Provide the (x, y) coordinate of the cell's center where the given text is located.  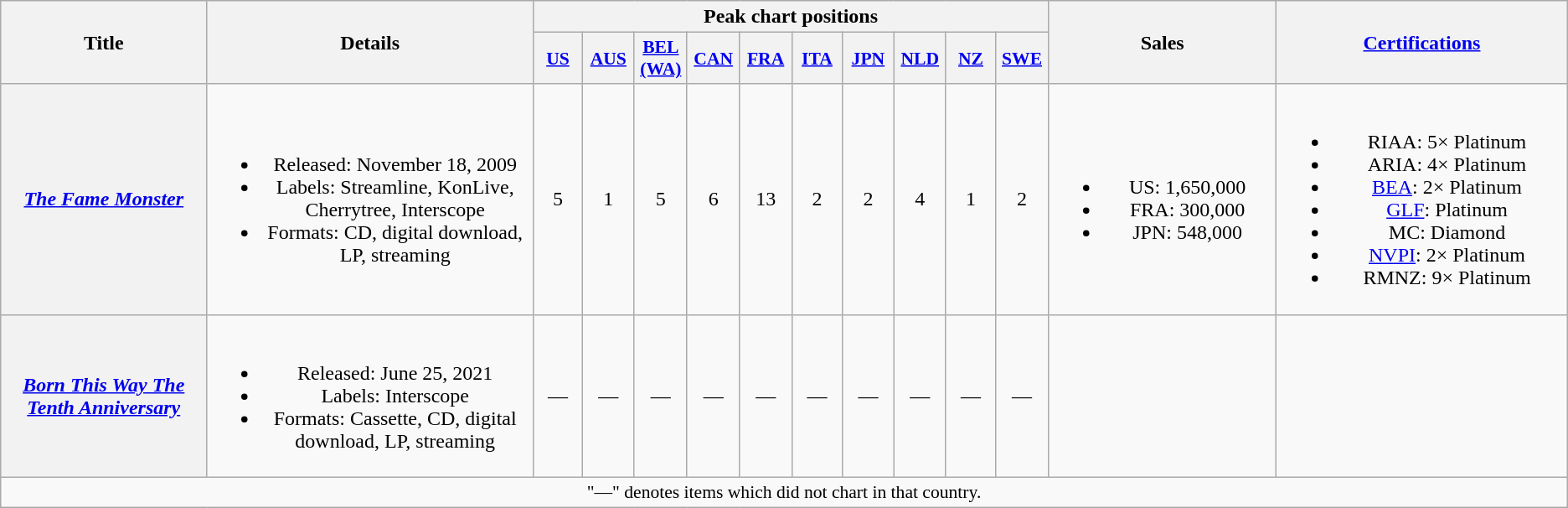
FRA (766, 59)
Details (370, 42)
ITA (818, 59)
SWE (1022, 59)
Title (104, 42)
BEL(WA) (660, 59)
"—" denotes items which did not chart in that country. (784, 492)
The Fame Monster (104, 200)
Sales (1163, 42)
Certifications (1422, 42)
CAN (714, 59)
Peak chart positions (791, 17)
Born This Way The Tenth Anniversary (104, 396)
6 (714, 200)
AUS (608, 59)
13 (766, 200)
Released: June 25, 2021Labels: InterscopeFormats: Cassette, CD, digital download, LP, streaming (370, 396)
US: 1,650,000FRA: 300,000JPN: 548,000 (1163, 200)
NLD (920, 59)
NZ (970, 59)
Released: November 18, 2009Labels: Streamline, KonLive, Cherrytree, InterscopeFormats: CD, digital download, LP, streaming (370, 200)
US (558, 59)
4 (920, 200)
JPN (868, 59)
RIAA: 5× PlatinumARIA: 4× PlatinumBEA: 2× PlatinumGLF: PlatinumMC: DiamondNVPI: 2× PlatinumRMNZ: 9× Platinum (1422, 200)
